Identify which cell holds the provided text, then report its (X, Y) central coordinate. 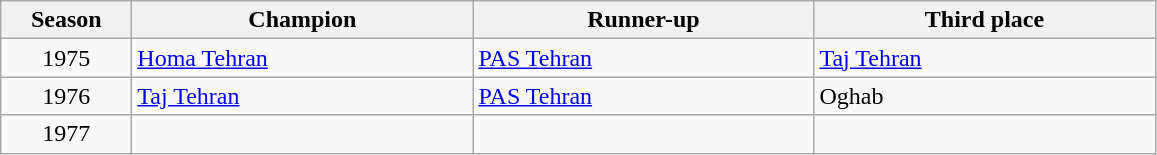
1976 (66, 96)
1975 (66, 58)
Season (66, 20)
1977 (66, 134)
Runner-up (644, 20)
Homa Tehran (302, 58)
Champion (302, 20)
Third place (984, 20)
Oghab (984, 96)
